Capture the cell that displays the provided text and extract its [X, Y] central coordinate. 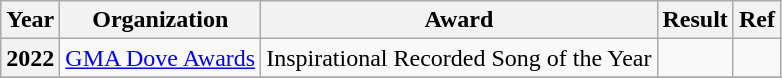
2022 [30, 58]
Inspirational Recorded Song of the Year [459, 58]
Ref [756, 20]
Award [459, 20]
Result [695, 20]
Organization [160, 20]
GMA Dove Awards [160, 58]
Year [30, 20]
